Return the [X, Y] coordinate for the center point of the cell that contains the specified text.  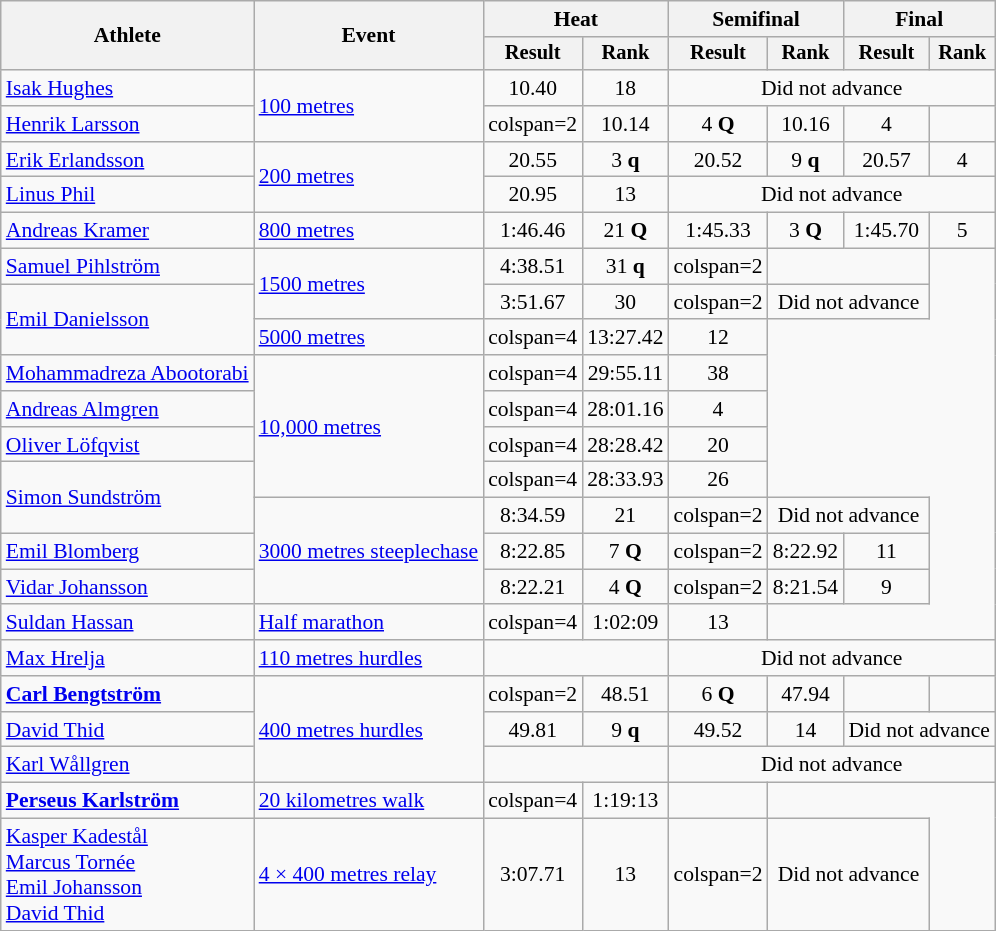
10.14 [625, 124]
Emil Blomberg [128, 552]
Linus Phil [128, 195]
26 [718, 480]
20 [718, 445]
Perseus Karlström [128, 801]
1:19:13 [625, 801]
6 Q [718, 694]
3 Q [806, 231]
200 metres [369, 178]
13:27.42 [625, 338]
38 [718, 373]
3 q [625, 160]
Vidar Johansson [128, 587]
1500 metres [369, 284]
Kasper KadestålMarcus TornéeEmil JohanssonDavid Thid [128, 875]
12 [718, 338]
110 metres hurdles [369, 658]
20.95 [532, 195]
Half marathon [369, 623]
20.52 [718, 160]
10,000 metres [369, 426]
28:28.42 [625, 445]
3:51.67 [532, 302]
47.94 [806, 694]
Suldan Hassan [128, 623]
100 metres [369, 106]
21 Q [625, 231]
8:22.92 [806, 552]
Samuel Pihlström [128, 267]
1:02:09 [625, 623]
Emil Danielsson [128, 320]
Max Hrelja [128, 658]
8:21.54 [806, 587]
5 [962, 231]
4:38.51 [532, 267]
Carl Bengtström [128, 694]
10.16 [806, 124]
1:45.70 [886, 231]
Event [369, 36]
Henrik Larsson [128, 124]
28:33.93 [625, 480]
4 × 400 metres relay [369, 875]
1:46.46 [532, 231]
Semifinal [756, 19]
8:34.59 [532, 516]
14 [806, 730]
Oliver Löfqvist [128, 445]
Mohammadreza Abootorabi [128, 373]
1:45.33 [718, 231]
9 [886, 587]
David Thid [128, 730]
20.57 [886, 160]
49.81 [532, 730]
Karl Wållgren [128, 765]
31 q [625, 267]
Isak Hughes [128, 88]
11 [886, 552]
8:22.85 [532, 552]
400 metres hurdles [369, 730]
18 [625, 88]
10.40 [532, 88]
7 Q [625, 552]
49.52 [718, 730]
800 metres [369, 231]
Athlete [128, 36]
3000 metres steeplechase [369, 552]
30 [625, 302]
48.51 [625, 694]
Final [919, 19]
Erik Erlandsson [128, 160]
Andreas Kramer [128, 231]
28:01.16 [625, 409]
8:22.21 [532, 587]
21 [625, 516]
20.55 [532, 160]
5000 metres [369, 338]
Heat [576, 19]
29:55.11 [625, 373]
Andreas Almgren [128, 409]
3:07.71 [532, 875]
Simon Sundström [128, 498]
20 kilometres walk [369, 801]
